Capture the cell that displays the provided text and extract its [x, y] central coordinate. 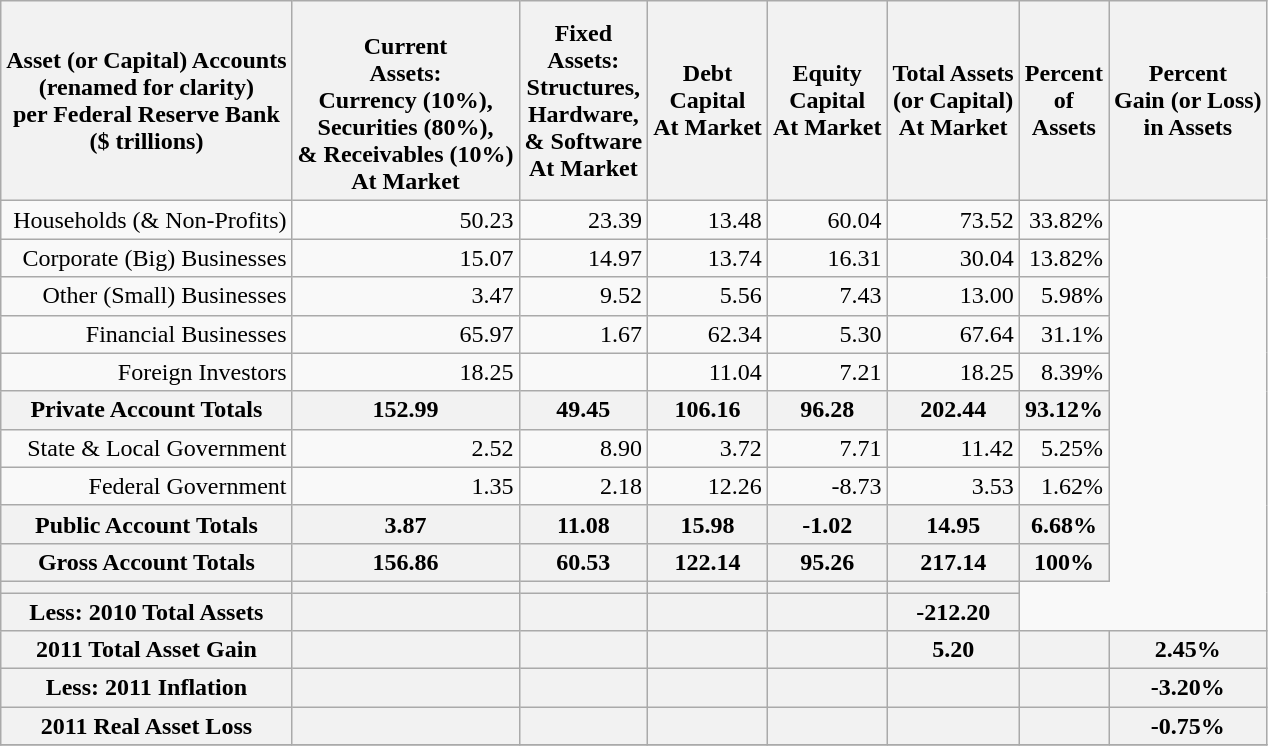
State & Local Government [146, 448]
12.26 [708, 486]
73.52 [953, 220]
Asset (or Capital) Accounts (renamed for clarity)per Federal Reserve Bank ($ trillions) [146, 101]
100% [1064, 562]
14.95 [953, 524]
2011 Total Asset Gain [146, 650]
Households (& Non-Profits) [146, 220]
Foreign Investors [146, 372]
9.52 [584, 296]
11.04 [708, 372]
Other (Small) Businesses [146, 296]
3.87 [406, 524]
152.99 [406, 410]
96.28 [827, 410]
8.90 [584, 448]
50.23 [406, 220]
5.30 [827, 334]
DebtCapitalAt Market [708, 101]
31.1% [1064, 334]
7.71 [827, 448]
3.47 [406, 296]
60.53 [584, 562]
13.00 [953, 296]
93.12% [1064, 410]
1.35 [406, 486]
Corporate (Big) Businesses [146, 258]
-8.73 [827, 486]
49.45 [584, 410]
5.56 [708, 296]
122.14 [708, 562]
2.45% [1188, 650]
Less: 2010 Total Assets [146, 611]
1.62% [1064, 486]
106.16 [708, 410]
-212.20 [953, 611]
60.04 [827, 220]
-3.20% [1188, 688]
CurrentAssets:Currency (10%), Securities (80%), & Receivables (10%)At Market [406, 101]
156.86 [406, 562]
11.42 [953, 448]
5.25% [1064, 448]
62.34 [708, 334]
15.07 [406, 258]
3.53 [953, 486]
3.72 [708, 448]
202.44 [953, 410]
14.97 [584, 258]
7.21 [827, 372]
95.26 [827, 562]
13.82% [1064, 258]
Gross Account Totals [146, 562]
13.74 [708, 258]
2.52 [406, 448]
Federal Government [146, 486]
15.98 [708, 524]
30.04 [953, 258]
16.31 [827, 258]
EquityCapitalAt Market [827, 101]
11.08 [584, 524]
23.39 [584, 220]
FixedAssets:Structures,Hardware,& SoftwareAt Market [584, 101]
Private Account Totals [146, 410]
Financial Businesses [146, 334]
-0.75% [1188, 726]
2.18 [584, 486]
Total Assets(or Capital)At Market [953, 101]
5.98% [1064, 296]
Public Account Totals [146, 524]
67.64 [953, 334]
7.43 [827, 296]
1.67 [584, 334]
-1.02 [827, 524]
Percent Gain (or Loss)in Assets [1188, 101]
33.82% [1064, 220]
6.68% [1064, 524]
PercentofAssets [1064, 101]
13.48 [708, 220]
217.14 [953, 562]
5.20 [953, 650]
65.97 [406, 334]
2011 Real Asset Loss [146, 726]
8.39% [1064, 372]
Less: 2011 Inflation [146, 688]
